Capture the cell that displays the provided text and extract its [X, Y] central coordinate. 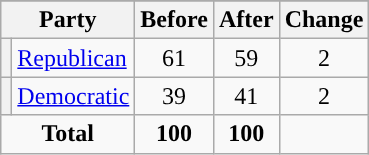
59 [246, 58]
Total [68, 134]
Change [324, 20]
41 [246, 96]
Party [68, 20]
61 [174, 58]
Before [174, 20]
After [246, 20]
39 [174, 96]
Democratic [74, 96]
Republican [74, 58]
